Extract the [X, Y] coordinate from the center of the cell holding the provided text.  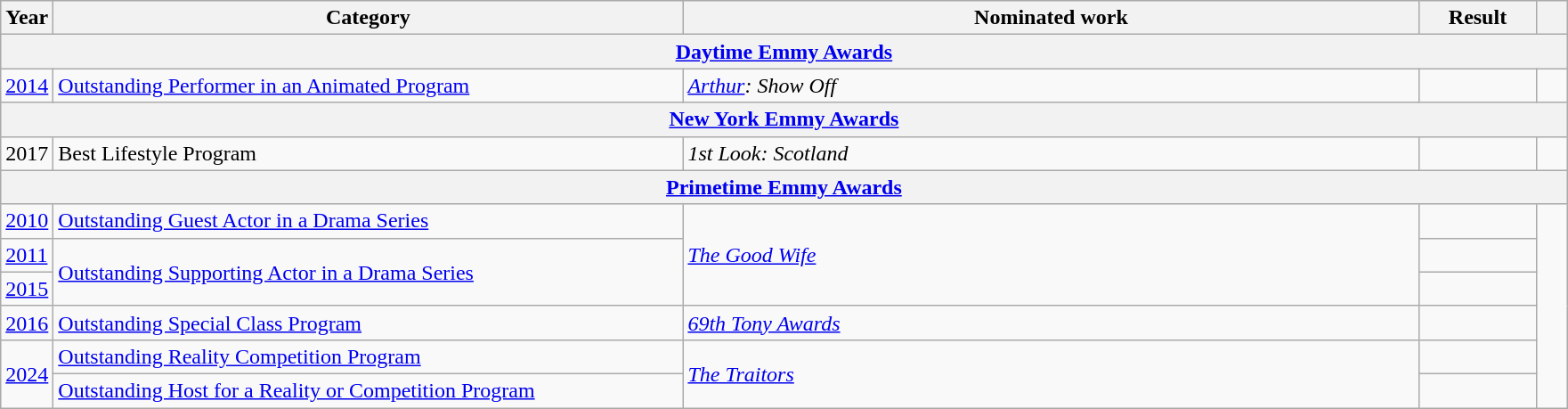
The Traitors [1051, 373]
2016 [27, 323]
New York Emmy Awards [784, 119]
Outstanding Special Class Program [369, 323]
1st Look: Scotland [1051, 153]
2024 [27, 373]
Category [369, 18]
2011 [27, 255]
2015 [27, 289]
Outstanding Reality Competition Program [369, 356]
Outstanding Guest Actor in a Drama Series [369, 221]
Arthur: Show Off [1051, 86]
The Good Wife [1051, 255]
Outstanding Performer in an Animated Program [369, 86]
Daytime Emmy Awards [784, 52]
Primetime Emmy Awards [784, 187]
69th Tony Awards [1051, 323]
Outstanding Host for a Reality or Competition Program [369, 390]
Nominated work [1051, 18]
2014 [27, 86]
Result [1478, 18]
Best Lifestyle Program [369, 153]
Outstanding Supporting Actor in a Drama Series [369, 272]
2017 [27, 153]
Year [27, 18]
2010 [27, 221]
